Return (x, y) of the center of cell containing provided text 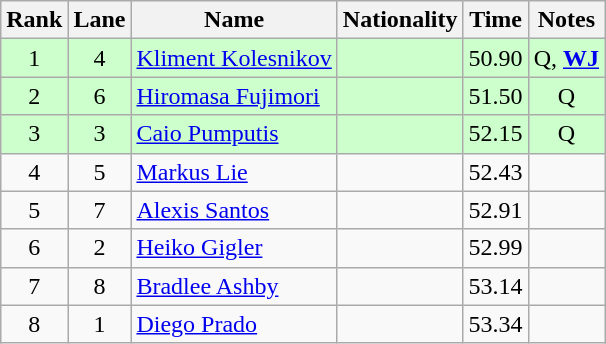
52.43 (496, 172)
53.14 (496, 286)
Lane (100, 20)
Heiko Gigler (234, 248)
Caio Pumputis (234, 134)
Bradlee Ashby (234, 286)
Notes (566, 20)
51.50 (496, 96)
Kliment Kolesnikov (234, 58)
Diego Prado (234, 324)
52.15 (496, 134)
Rank (34, 20)
52.99 (496, 248)
53.34 (496, 324)
Alexis Santos (234, 210)
52.91 (496, 210)
Q, WJ (566, 58)
Markus Lie (234, 172)
Name (234, 20)
Nationality (400, 20)
Time (496, 20)
50.90 (496, 58)
Hiromasa Fujimori (234, 96)
